For the text-containing cell, return its midpoint in [X, Y] coordinate format. 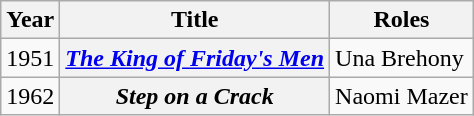
1951 [30, 58]
Year [30, 20]
Step on a Crack [195, 96]
Naomi Mazer [402, 96]
1962 [30, 96]
The King of Friday's Men [195, 58]
Roles [402, 20]
Una Brehony [402, 58]
Title [195, 20]
